Pinpoint the cell where the given text exists, returning its [x, y] midpoint coordinate. 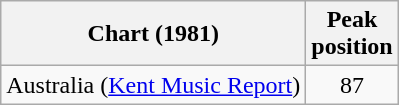
Chart (1981) [154, 34]
Australia (Kent Music Report) [154, 85]
Peakposition [352, 34]
87 [352, 85]
